Return (x, y) of the center of cell containing provided text 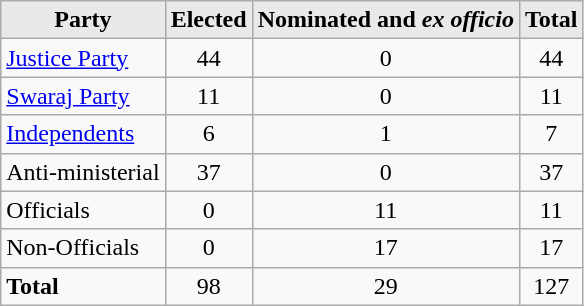
Non-Officials (83, 248)
127 (551, 286)
6 (208, 134)
Anti-ministerial (83, 172)
Justice Party (83, 58)
29 (386, 286)
98 (208, 286)
Elected (208, 20)
Independents (83, 134)
1 (386, 134)
Officials (83, 210)
Nominated and ex officio (386, 20)
Swaraj Party (83, 96)
Party (83, 20)
7 (551, 134)
